Provide the [X, Y] coordinate of the cell's center where the given text is located.  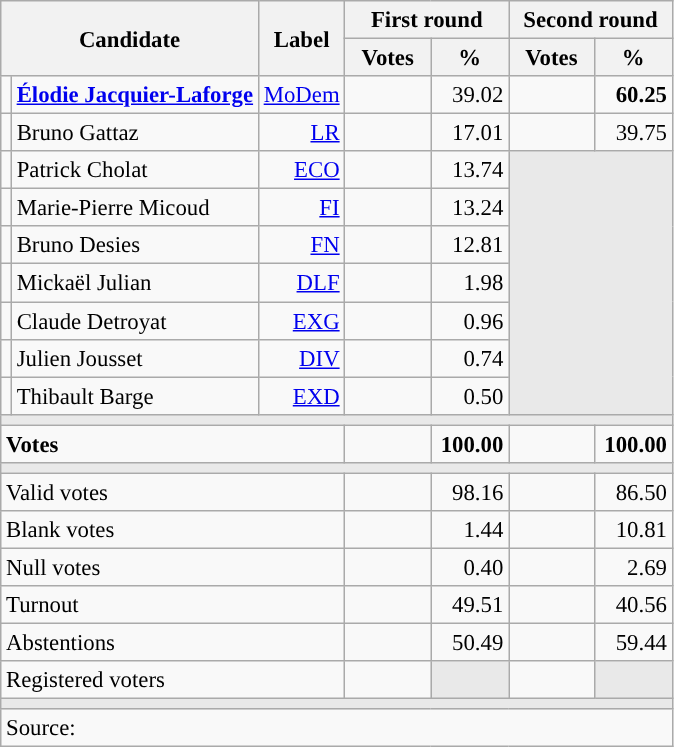
0.40 [469, 567]
Bruno Gattaz [134, 133]
Thibault Barge [134, 396]
Blank votes [173, 530]
EXG [302, 321]
EXD [302, 396]
Turnout [173, 605]
98.16 [469, 492]
13.24 [469, 208]
MoDem [302, 95]
13.74 [469, 170]
10.81 [633, 530]
LR [302, 133]
1.98 [469, 283]
Patrick Cholat [134, 170]
Registered voters [173, 680]
50.49 [469, 643]
ECO [302, 170]
Abstentions [173, 643]
49.51 [469, 605]
Mickaël Julian [134, 283]
40.56 [633, 605]
12.81 [469, 245]
Claude Detroyat [134, 321]
Élodie Jacquier-Laforge [134, 95]
0.74 [469, 358]
39.02 [469, 95]
Source: [337, 728]
FN [302, 245]
First round [427, 20]
Second round [591, 20]
DLF [302, 283]
Julien Jousset [134, 358]
0.50 [469, 396]
59.44 [633, 643]
39.75 [633, 133]
FI [302, 208]
0.96 [469, 321]
Bruno Desies [134, 245]
DIV [302, 358]
Null votes [173, 567]
60.25 [633, 95]
Candidate [130, 38]
Label [302, 38]
2.69 [633, 567]
1.44 [469, 530]
Marie-Pierre Micoud [134, 208]
Valid votes [173, 492]
86.50 [633, 492]
17.01 [469, 133]
